Capture the cell that displays the provided text and extract its [x, y] central coordinate. 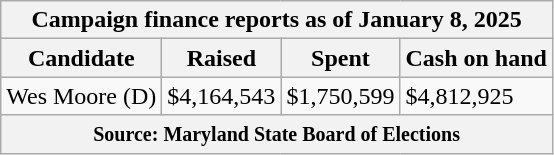
$4,164,543 [222, 96]
Raised [222, 58]
Cash on hand [476, 58]
Wes Moore (D) [82, 96]
Campaign finance reports as of January 8, 2025 [277, 20]
Source: Maryland State Board of Elections [277, 134]
Candidate [82, 58]
Spent [340, 58]
$4,812,925 [476, 96]
$1,750,599 [340, 96]
